Return the [x, y] coordinate for the center point of the cell that contains the specified text.  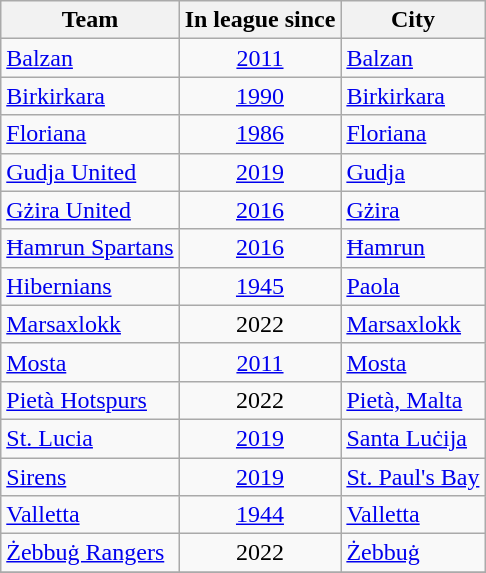
Hibernians [90, 286]
In league since [260, 20]
St. Paul's Bay [413, 477]
Gżira United [90, 210]
Gudja [413, 172]
Paola [413, 286]
1944 [260, 515]
Gudja United [90, 172]
Pietà Hotspurs [90, 400]
Żebbuġ Rangers [90, 553]
St. Lucia [90, 438]
Ħamrun Spartans [90, 248]
Sirens [90, 477]
Pietà, Malta [413, 400]
Santa Luċija [413, 438]
1990 [260, 96]
Żebbuġ [413, 553]
City [413, 20]
Team [90, 20]
Gżira [413, 210]
1986 [260, 134]
Ħamrun [413, 248]
1945 [260, 286]
